Locate the cell with the specified text and output its (x, y) center coordinate. 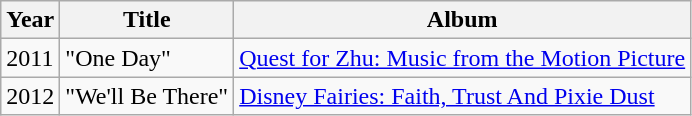
Disney Fairies: Faith, Trust And Pixie Dust (462, 96)
2011 (30, 58)
Year (30, 20)
"We'll Be There" (147, 96)
"One Day" (147, 58)
Title (147, 20)
Quest for Zhu: Music from the Motion Picture (462, 58)
2012 (30, 96)
Album (462, 20)
